Scan for the cell matching the given text and deliver its (x, y) coordinate at center. 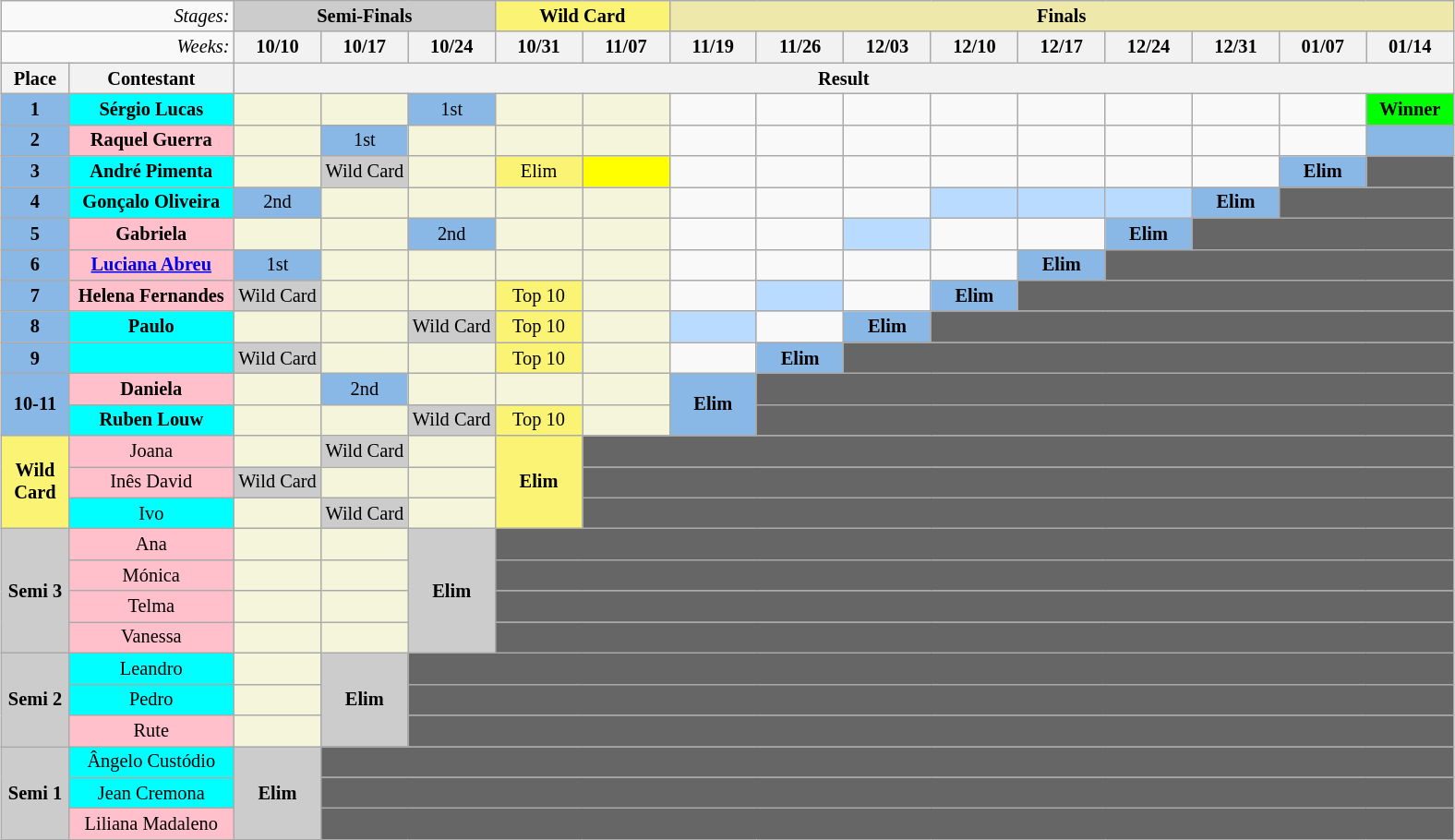
WildCard (35, 482)
01/14 (1410, 47)
10/31 (538, 47)
10/10 (277, 47)
11/07 (626, 47)
Contestant (151, 78)
Semi-Finals (364, 16)
2 (35, 140)
Semi 3 (35, 591)
12/31 (1235, 47)
Daniela (151, 389)
Gabriela (151, 234)
Pedro (151, 700)
3 (35, 172)
Mónica (151, 575)
Gonçalo Oliveira (151, 202)
Ângelo Custódio (151, 762)
Helena Fernandes (151, 295)
7 (35, 295)
11/26 (800, 47)
12/24 (1148, 47)
Inês David (151, 482)
Winner (1410, 109)
8 (35, 327)
10/17 (365, 47)
11/19 (713, 47)
01/07 (1323, 47)
4 (35, 202)
Telma (151, 606)
9 (35, 358)
5 (35, 234)
Weeks: (118, 47)
10-11 (35, 404)
Sérgio Lucas (151, 109)
Leandro (151, 668)
Finals (1062, 16)
Vanessa (151, 637)
12/17 (1062, 47)
Joana (151, 451)
12/10 (974, 47)
Place (35, 78)
Semi 2 (35, 700)
Jean Cremona (151, 793)
Raquel Guerra (151, 140)
Ruben Louw (151, 420)
1 (35, 109)
Semi 1 (35, 792)
Result (844, 78)
Paulo (151, 327)
Ana (151, 544)
6 (35, 265)
Liliana Madaleno (151, 823)
Ivo (151, 513)
Luciana Abreu (151, 265)
10/24 (451, 47)
12/03 (887, 47)
Stages: (118, 16)
Rute (151, 730)
André Pimenta (151, 172)
